Output the [X, Y] coordinate of the center of the cell containing the given text.  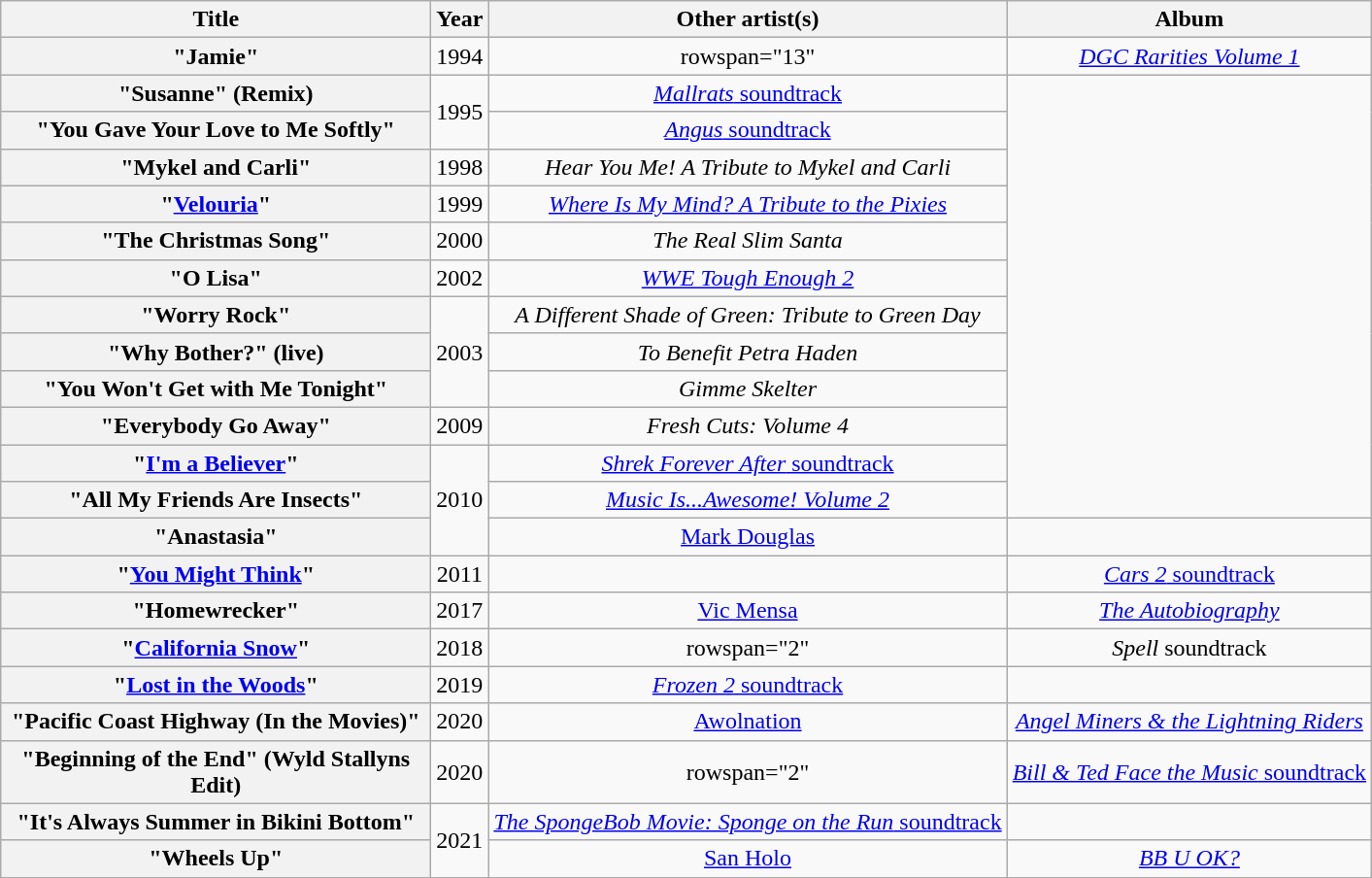
"All My Friends Are Insects" [216, 500]
BB U OK? [1188, 859]
2002 [460, 278]
The Real Slim Santa [748, 241]
"Beginning of the End" (Wyld Stallyns Edit) [216, 771]
"Wheels Up" [216, 859]
Spell soundtrack [1188, 648]
Title [216, 19]
rowspan="13" [748, 56]
"Anastasia" [216, 537]
Mark Douglas [748, 537]
2000 [460, 241]
The SpongeBob Movie: Sponge on the Run soundtrack [748, 822]
"It's Always Summer in Bikini Bottom" [216, 822]
To Benefit Petra Haden [748, 352]
Other artist(s) [748, 19]
Angus soundtrack [748, 130]
1995 [460, 112]
"Homewrecker" [216, 611]
WWE Tough Enough 2 [748, 278]
"Pacific Coast Highway (In the Movies)" [216, 722]
The Autobiography [1188, 611]
2019 [460, 685]
"You Gave Your Love to Me Softly" [216, 130]
"Lost in the Woods" [216, 685]
Frozen 2 soundtrack [748, 685]
"O Lisa" [216, 278]
A Different Shade of Green: Tribute to Green Day [748, 315]
Year [460, 19]
Vic Mensa [748, 611]
"Velouria" [216, 204]
"You Might Think" [216, 574]
"Why Bother?" (live) [216, 352]
Gimme Skelter [748, 388]
Cars 2 soundtrack [1188, 574]
2009 [460, 425]
"Everybody Go Away" [216, 425]
Hear You Me! A Tribute to Mykel and Carli [748, 167]
2010 [460, 500]
"California Snow" [216, 648]
"I'm a Believer" [216, 463]
"The Christmas Song" [216, 241]
2018 [460, 648]
"Worry Rock" [216, 315]
Album [1188, 19]
Angel Miners & the Lightning Riders [1188, 722]
"You Won't Get with Me Tonight" [216, 388]
2003 [460, 352]
"Jamie" [216, 56]
"Susanne" (Remix) [216, 93]
"Mykel and Carli" [216, 167]
2021 [460, 840]
2011 [460, 574]
1999 [460, 204]
Where Is My Mind? A Tribute to the Pixies [748, 204]
2017 [460, 611]
Bill & Ted Face the Music soundtrack [1188, 771]
1998 [460, 167]
Awolnation [748, 722]
Mallrats soundtrack [748, 93]
Shrek Forever After soundtrack [748, 463]
Fresh Cuts: Volume 4 [748, 425]
DGC Rarities Volume 1 [1188, 56]
Music Is...Awesome! Volume 2 [748, 500]
1994 [460, 56]
San Holo [748, 859]
